Return the [X, Y] coordinate for the center point of the cell that contains the specified text.  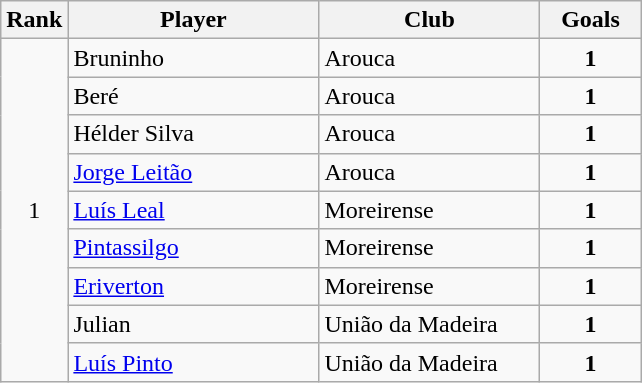
Rank [34, 20]
Bruninho [194, 58]
Player [194, 20]
Julian [194, 324]
Jorge Leitão [194, 172]
Luís Pinto [194, 362]
Club [430, 20]
Beré [194, 96]
Luís Leal [194, 210]
Eriverton [194, 286]
Hélder Silva [194, 134]
Goals [590, 20]
Pintassilgo [194, 248]
